Determine the [X, Y] coordinate at the center of the cell enclosing the given text.  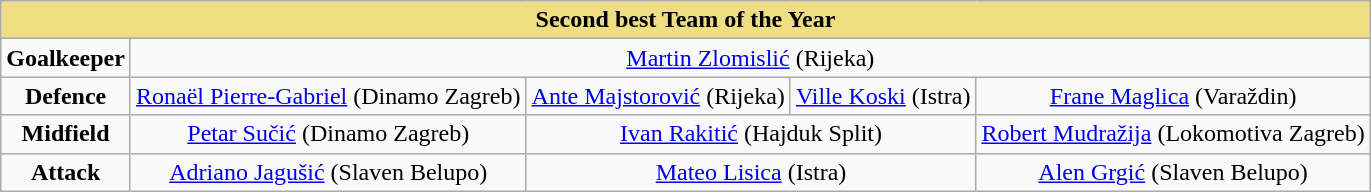
Midfield [66, 134]
Ronaël Pierre-Gabriel (Dinamo Zagreb) [328, 96]
Goalkeeper [66, 58]
Robert Mudražija (Lokomotiva Zagreb) [1173, 134]
Ville Koski (Istra) [883, 96]
Second best Team of the Year [686, 20]
Adriano Jagušić (Slaven Belupo) [328, 172]
Mateo Lisica (Istra) [751, 172]
Martin Zlomislić (Rijeka) [750, 58]
Frane Maglica (Varaždin) [1173, 96]
Ivan Rakitić (Hajduk Split) [751, 134]
Defence [66, 96]
Petar Sučić (Dinamo Zagreb) [328, 134]
Attack [66, 172]
Alen Grgić (Slaven Belupo) [1173, 172]
Ante Majstorović (Rijeka) [658, 96]
